Pinpoint the cell where the given text exists, returning its (X, Y) midpoint coordinate. 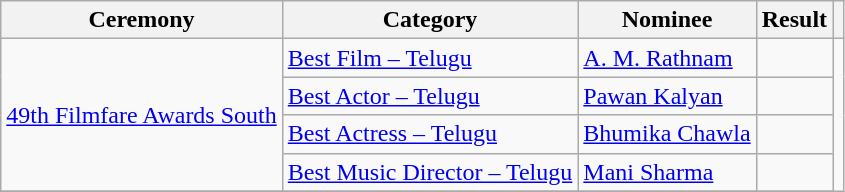
Bhumika Chawla (667, 134)
49th Filmfare Awards South (142, 115)
Pawan Kalyan (667, 96)
Ceremony (142, 20)
Best Actress – Telugu (430, 134)
Nominee (667, 20)
Result (794, 20)
Best Actor – Telugu (430, 96)
Mani Sharma (667, 172)
Category (430, 20)
Best Music Director – Telugu (430, 172)
Best Film – Telugu (430, 58)
A. M. Rathnam (667, 58)
